Locate the cell with the specified text and output its [x, y] center coordinate. 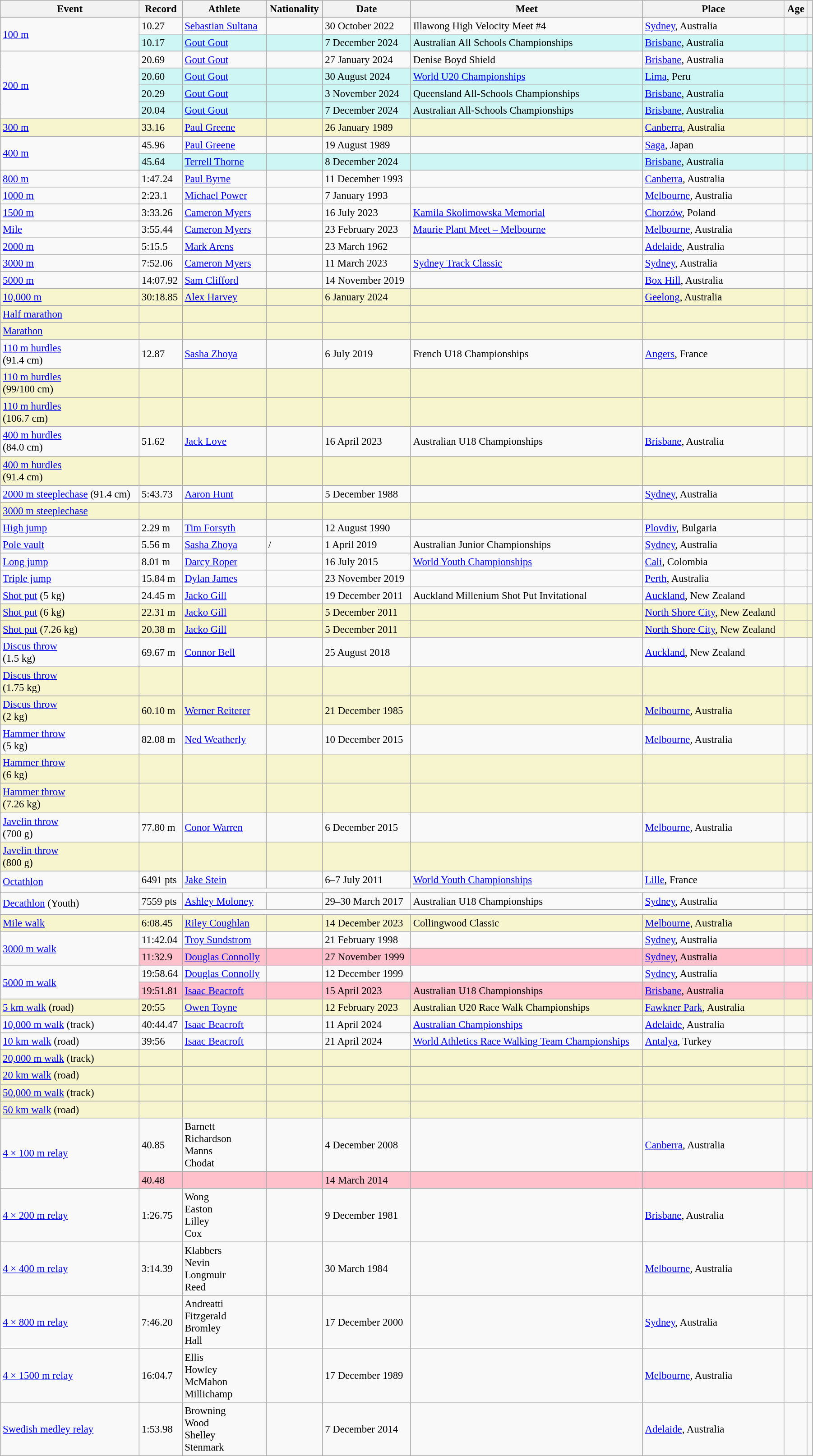
6 January 2024 [367, 297]
2.29 m [161, 528]
Sebastian Sultana [224, 26]
Mark Arens [224, 246]
7:52.06 [161, 263]
22.31 m [161, 613]
7:46.20 [161, 1322]
Lille, France [713, 880]
5000 m walk [70, 982]
Terrell Thorne [224, 161]
6 July 2019 [367, 355]
Jack Love [224, 442]
Geelong, Australia [713, 297]
3 November 2024 [367, 94]
16 July 2023 [367, 212]
Mile [70, 230]
23 November 2019 [367, 579]
Swedish medley relay [70, 1429]
1500 m [70, 212]
Decathlon (Youth) [70, 903]
16 April 2023 [367, 442]
14 March 2014 [367, 1180]
10.27 [161, 26]
14:07.92 [161, 280]
200 m [70, 85]
Event [70, 9]
11 April 2024 [367, 1025]
4 × 1500 m relay [70, 1376]
Sam Clifford [224, 280]
Maurie Plant Meet – Melbourne [527, 230]
5000 m [70, 280]
Lima, Peru [713, 77]
Octathlon [70, 882]
10,000 m [70, 297]
Australian Championships [527, 1025]
Javelin throw(700 g) [70, 827]
40.85 [161, 1145]
Aaron Hunt [224, 494]
400 m hurdles(84.0 cm) [70, 442]
Shot put (7.26 kg) [70, 630]
19 December 2011 [367, 595]
Age [796, 9]
20,000 m walk (track) [70, 1059]
Collingwood Classic [527, 923]
45.64 [161, 161]
110 m hurdles(106.7 cm) [70, 412]
8 December 2024 [367, 161]
Fawkner Park, Australia [713, 1008]
Hammer throw(6 kg) [70, 769]
Tim Forsyth [224, 528]
Long jump [70, 562]
17 December 1989 [367, 1376]
24.45 m [161, 595]
5 km walk (road) [70, 1008]
2000 m steeplechase (91.4 cm) [70, 494]
6 December 2015 [367, 827]
Pole vault [70, 545]
Australian U20 Race Walk Championships [527, 1008]
Paul Byrne [224, 179]
60.10 m [161, 711]
Illawong High Velocity Meet #4 [527, 26]
/ [294, 545]
7559 pts [161, 901]
20.29 [161, 94]
20.69 [161, 60]
Plovdiv, Bulgaria [713, 528]
800 m [70, 179]
Half marathon [70, 314]
Discus throw(1.5 kg) [70, 652]
Riley Coughlan [224, 923]
10.17 [161, 43]
AndreattiFitzgeraldBromleyHall [224, 1322]
29–30 March 2017 [367, 901]
Angers, France [713, 355]
45.96 [161, 145]
4 × 200 m relay [70, 1215]
6:08.45 [161, 923]
Australian All Schools Championships [527, 43]
3:55.44 [161, 230]
4 × 100 m relay [70, 1153]
82.08 m [161, 740]
6491 pts [161, 880]
19 August 1989 [367, 145]
French U18 Championships [527, 355]
Werner Reiterer [224, 711]
Dylan James [224, 579]
9 December 1981 [367, 1215]
Darcy Roper [224, 562]
Discus throw(2 kg) [70, 711]
Connor Bell [224, 652]
20.04 [161, 111]
7 December 2014 [367, 1429]
4 December 2008 [367, 1145]
12 February 2023 [367, 1008]
10,000 m walk (track) [70, 1025]
Ashley Moloney [224, 901]
3000 m [70, 263]
4 × 800 m relay [70, 1322]
Hammer throw(7.26 kg) [70, 798]
Shot put (6 kg) [70, 613]
Hammer throw(5 kg) [70, 740]
30:18.85 [161, 297]
20:55 [161, 1008]
World U20 Championships [527, 77]
30 August 2024 [367, 77]
11 March 2023 [367, 263]
Denise Boyd Shield [527, 60]
3:33.26 [161, 212]
16 July 2015 [367, 562]
2:23.1 [161, 195]
12 August 1990 [367, 528]
High jump [70, 528]
BrowningWoodShelleyStenmark [224, 1429]
400 m [70, 153]
10 December 2015 [367, 740]
40.48 [161, 1180]
20 km walk (road) [70, 1076]
14 November 2019 [367, 280]
400 m hurdles(91.4 cm) [70, 471]
26 January 1989 [367, 128]
Record [161, 9]
11 December 1993 [367, 179]
27 November 1999 [367, 957]
Sydney Track Classic [527, 263]
Marathon [70, 331]
Place [713, 9]
11:42.04 [161, 940]
39:56 [161, 1041]
Discus throw(1.75 kg) [70, 682]
1:47.24 [161, 179]
5.56 m [161, 545]
Antalya, Turkey [713, 1041]
Perth, Australia [713, 579]
EllisHowleyMcMahonMillichamp [224, 1376]
19:58.64 [161, 974]
Australian All-Schools Championships [527, 111]
KlabbersNevinLongmuirReed [224, 1268]
1:26.75 [161, 1215]
Owen Toyne [224, 1008]
10 km walk (road) [70, 1041]
1000 m [70, 195]
Athlete [224, 9]
15.84 m [161, 579]
21 April 2024 [367, 1041]
21 December 1985 [367, 711]
21 February 1998 [367, 940]
Date [367, 9]
Kamila Skolimowska Memorial [527, 212]
69.67 m [161, 652]
5 December 1988 [367, 494]
Ned Weatherly [224, 740]
100 m [70, 34]
Triple jump [70, 579]
3000 m walk [70, 948]
Saga, Japan [713, 145]
11:32.9 [161, 957]
12.87 [161, 355]
40:44.47 [161, 1025]
Queensland All-Schools Championships [527, 94]
3000 m steeplechase [70, 511]
12 December 1999 [367, 974]
16:04.7 [161, 1376]
23 February 2023 [367, 230]
15 April 2023 [367, 991]
Jake Stein [224, 880]
5:15.5 [161, 246]
30 March 1984 [367, 1268]
Australian Junior Championships [527, 545]
Cali, Colombia [713, 562]
Meet [527, 9]
5:43.73 [161, 494]
Javelin throw(800 g) [70, 856]
300 m [70, 128]
33.16 [161, 128]
2000 m [70, 246]
50 km walk (road) [70, 1110]
Michael Power [224, 195]
30 October 2022 [367, 26]
Mile walk [70, 923]
Chorzów, Poland [713, 212]
6–7 July 2011 [367, 880]
World Athletics Race Walking Team Championships [527, 1041]
14 December 2023 [367, 923]
Conor Warren [224, 827]
20.60 [161, 77]
17 December 2000 [367, 1322]
27 January 2024 [367, 60]
4 × 400 m relay [70, 1268]
Nationality [294, 9]
8.01 m [161, 562]
7 January 1993 [367, 195]
Alex Harvey [224, 297]
3:14.39 [161, 1268]
20.38 m [161, 630]
77.80 m [161, 827]
110 m hurdles(91.4 cm) [70, 355]
50,000 m walk (track) [70, 1092]
Shot put (5 kg) [70, 595]
51.62 [161, 442]
1:53.98 [161, 1429]
WongEastonLilleyCox [224, 1215]
1 April 2019 [367, 545]
Box Hill, Australia [713, 280]
19:51.81 [161, 991]
25 August 2018 [367, 652]
Auckland Millenium Shot Put Invitational [527, 595]
110 m hurdles(99/100 cm) [70, 383]
Troy Sundstrom [224, 940]
BarnettRichardsonMannsChodat [224, 1145]
23 March 1962 [367, 246]
